Search for the cell housing the specified text and yield its [x, y] center coordinate. 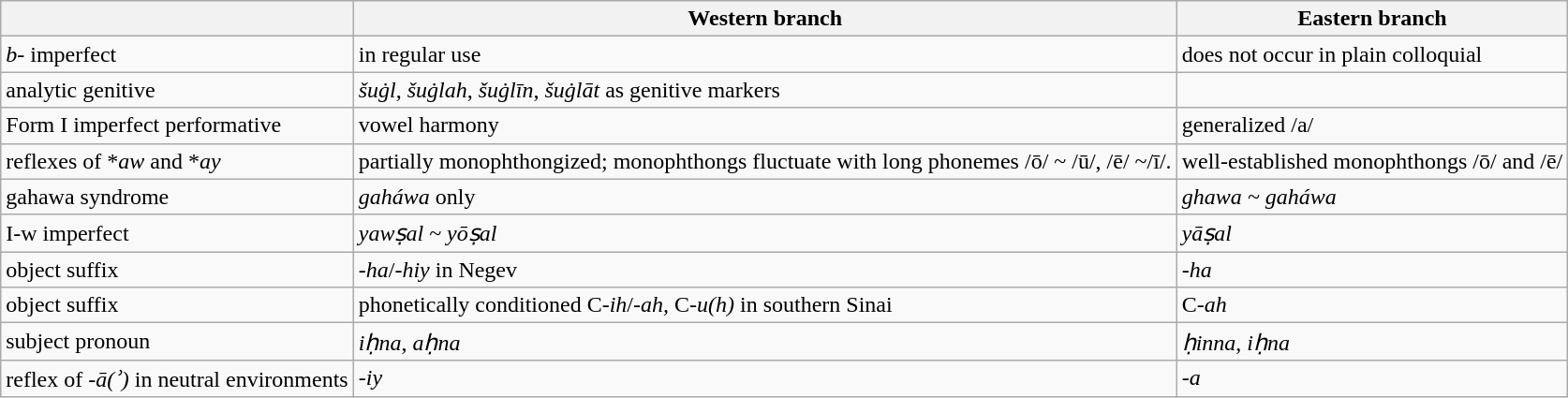
C-ah [1372, 305]
yāṣal [1372, 233]
subject pronoun [177, 342]
analytic genitive [177, 90]
well-established monophthongs /ō/ and /ē/ [1372, 161]
phonetically conditioned C-ih/-ah, C-u(h) in southern Sinai [764, 305]
-ha/-hiy in Negev [764, 270]
iḥna, aḥna [764, 342]
reflex of -ā(ʾ) in neutral environments [177, 378]
does not occur in plain colloquial [1372, 54]
Form I imperfect performative [177, 125]
in regular use [764, 54]
gaháwa only [764, 197]
gahawa syndrome [177, 197]
reflexes of *aw and *ay [177, 161]
-a [1372, 378]
ghawa ~ gaháwa [1372, 197]
b- imperfect [177, 54]
yawṣal ~ yōṣal [764, 233]
I-w imperfect [177, 233]
Eastern branch [1372, 19]
šuġl, šuġlah, šuġlīn, šuġlāt as genitive markers [764, 90]
partially monophthongized; monophthongs fluctuate with long phonemes /ō/ ~ /ū/, /ē/ ~/ī/. [764, 161]
vowel harmony [764, 125]
-ha [1372, 270]
Western branch [764, 19]
ḥinna, iḥna [1372, 342]
generalized /a/ [1372, 125]
-iy [764, 378]
